Locate the cell with the specified text and output its (x, y) center coordinate. 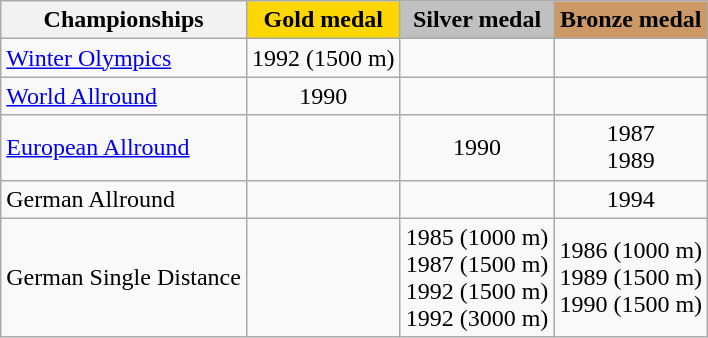
1985 (1000 m) 1987 (1500 m) 1992 (1500 m) 1992 (3000 m) (477, 278)
Gold medal (323, 20)
World Allround (124, 96)
1986 (1000 m) 1989 (1500 m) 1990 (1500 m) (631, 278)
Championships (124, 20)
Silver medal (477, 20)
Bronze medal (631, 20)
1987 1989 (631, 148)
European Allround (124, 148)
1994 (631, 199)
Winter Olympics (124, 58)
1992 (1500 m) (323, 58)
German Single Distance (124, 278)
German Allround (124, 199)
